Provide the (x, y) coordinate of the cell's center where the given text is located.  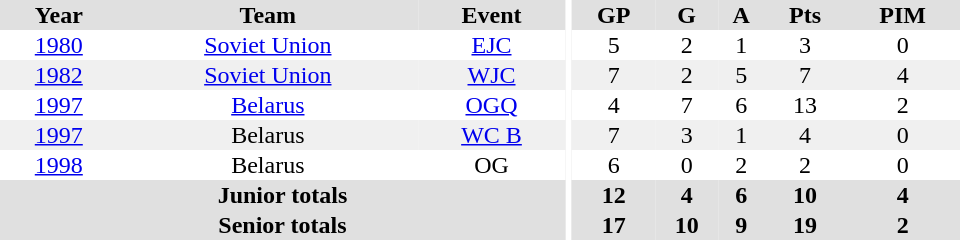
Senior totals (282, 225)
17 (614, 225)
WJC (492, 75)
Year (59, 15)
Team (268, 15)
1980 (59, 45)
9 (742, 225)
WC B (492, 135)
Pts (806, 15)
G (687, 15)
EJC (492, 45)
19 (806, 225)
A (742, 15)
OGQ (492, 105)
PIM (902, 15)
OG (492, 165)
GP (614, 15)
Junior totals (282, 195)
12 (614, 195)
1998 (59, 165)
Event (492, 15)
13 (806, 105)
1982 (59, 75)
